Locate the cell with the specified text and output its [x, y] center coordinate. 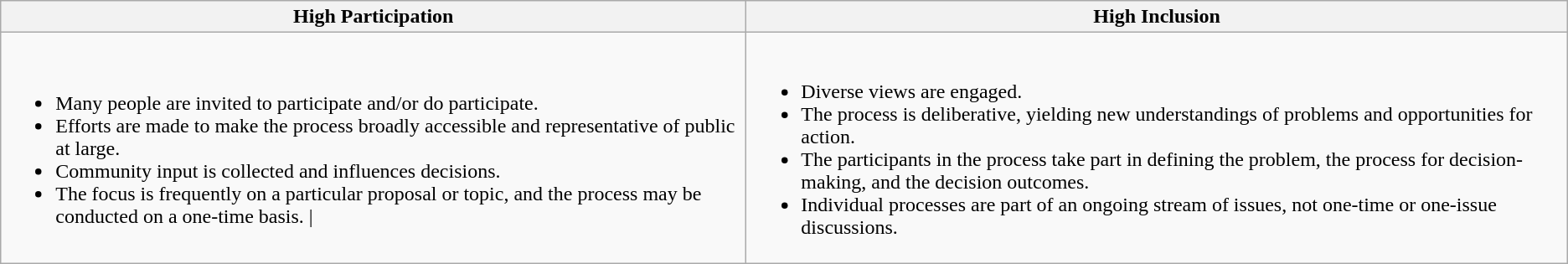
High Inclusion [1157, 17]
High Participation [374, 17]
